For the text-containing cell, return its midpoint in (x, y) coordinate format. 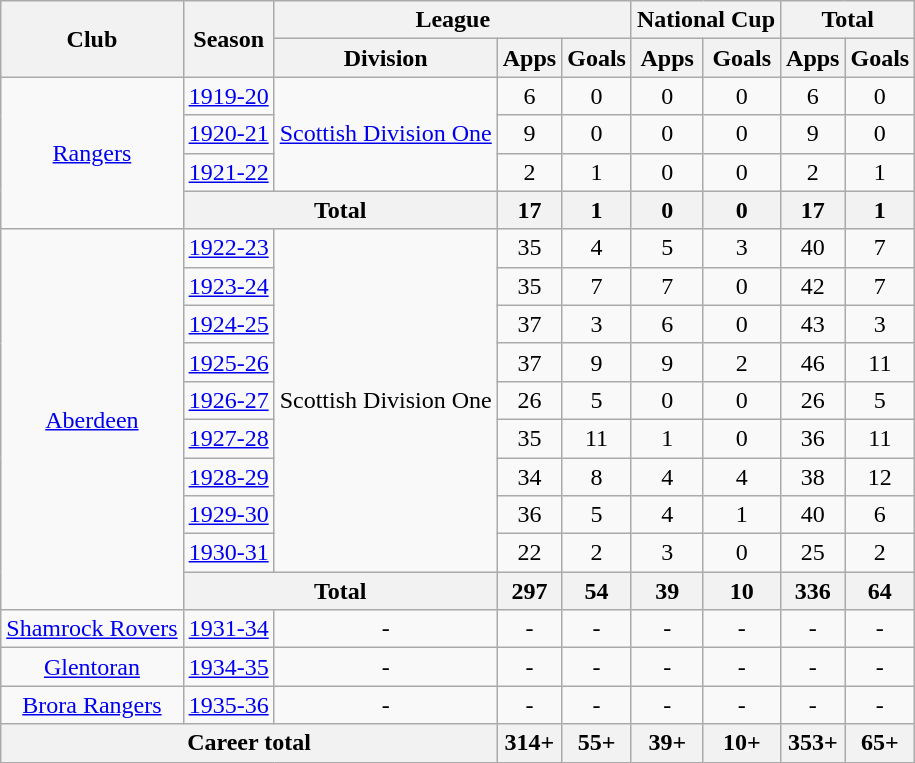
1920-21 (228, 134)
1929-30 (228, 515)
League (452, 20)
1921-22 (228, 172)
65+ (880, 743)
10 (742, 591)
Brora Rangers (92, 705)
8 (597, 477)
National Cup (706, 20)
353+ (813, 743)
54 (597, 591)
Glentoran (92, 667)
12 (880, 477)
336 (813, 591)
1930-31 (228, 553)
55+ (597, 743)
Rangers (92, 153)
10+ (742, 743)
314+ (529, 743)
38 (813, 477)
Division (386, 58)
Aberdeen (92, 420)
25 (813, 553)
39+ (667, 743)
1924-25 (228, 324)
Career total (249, 743)
34 (529, 477)
64 (880, 591)
46 (813, 362)
39 (667, 591)
43 (813, 324)
1928-29 (228, 477)
1934-35 (228, 667)
Shamrock Rovers (92, 629)
297 (529, 591)
1927-28 (228, 438)
22 (529, 553)
1925-26 (228, 362)
42 (813, 286)
1919-20 (228, 96)
1923-24 (228, 286)
1935-36 (228, 705)
1931-34 (228, 629)
Club (92, 39)
1926-27 (228, 400)
1922-23 (228, 248)
Season (228, 39)
